Return (x, y) of the center of cell containing provided text 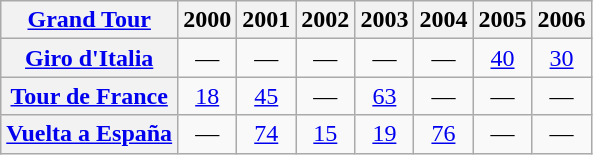
Giro d'Italia (90, 58)
15 (326, 134)
63 (384, 96)
40 (502, 58)
2004 (444, 20)
30 (562, 58)
2002 (326, 20)
45 (266, 96)
19 (384, 134)
74 (266, 134)
Vuelta a España (90, 134)
Grand Tour (90, 20)
2003 (384, 20)
76 (444, 134)
18 (208, 96)
2000 (208, 20)
2001 (266, 20)
Tour de France (90, 96)
2006 (562, 20)
2005 (502, 20)
